Detect which cell encompasses the target text, then output its (x, y) center coordinate. 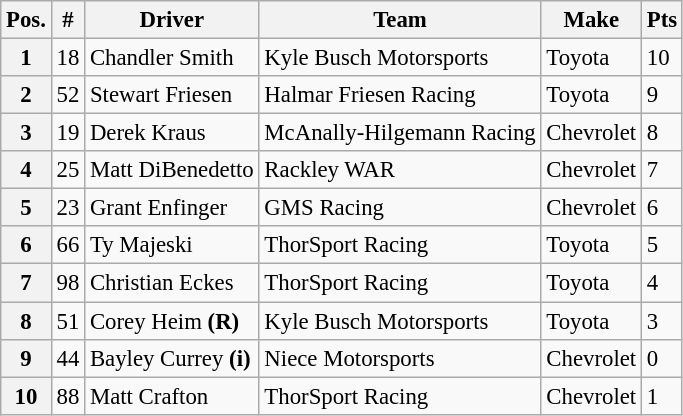
Pos. (26, 20)
66 (68, 245)
# (68, 20)
Rackley WAR (400, 170)
Ty Majeski (172, 245)
44 (68, 358)
52 (68, 95)
McAnally-Hilgemann Racing (400, 133)
Matt Crafton (172, 396)
Stewart Friesen (172, 95)
23 (68, 208)
Chandler Smith (172, 58)
Christian Eckes (172, 283)
Team (400, 20)
GMS Racing (400, 208)
88 (68, 396)
18 (68, 58)
Make (591, 20)
19 (68, 133)
Niece Motorsports (400, 358)
Driver (172, 20)
Grant Enfinger (172, 208)
Corey Heim (R) (172, 321)
Derek Kraus (172, 133)
51 (68, 321)
Bayley Currey (i) (172, 358)
25 (68, 170)
98 (68, 283)
0 (662, 358)
Pts (662, 20)
Halmar Friesen Racing (400, 95)
Matt DiBenedetto (172, 170)
2 (26, 95)
